For the text-containing cell, return its midpoint in [x, y] coordinate format. 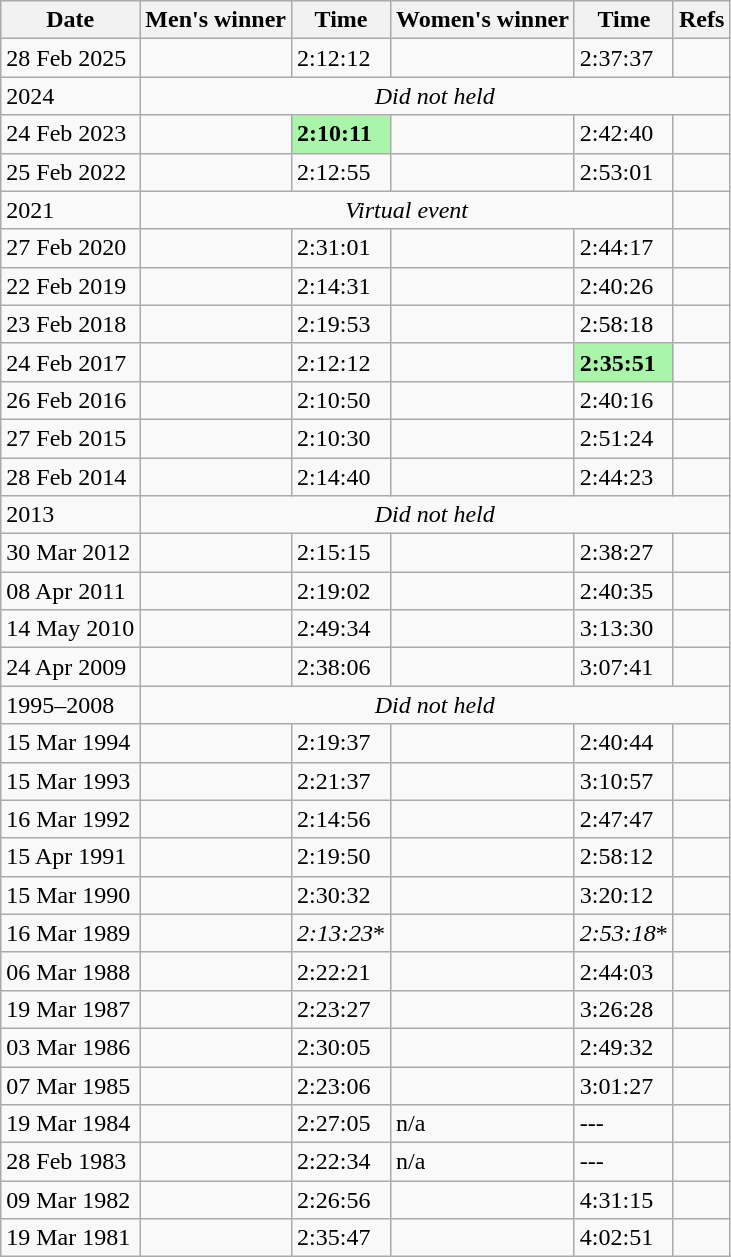
2:22:34 [342, 1162]
22 Feb 2019 [70, 286]
19 Mar 1987 [70, 1009]
Date [70, 20]
Virtual event [407, 210]
15 Mar 1990 [70, 895]
26 Feb 2016 [70, 400]
2:58:18 [624, 324]
16 Mar 1989 [70, 933]
15 Apr 1991 [70, 857]
2:31:01 [342, 248]
2:40:35 [624, 591]
06 Mar 1988 [70, 971]
2024 [70, 96]
2:38:27 [624, 553]
2:51:24 [624, 438]
2:26:56 [342, 1200]
2:22:21 [342, 971]
25 Feb 2022 [70, 172]
2:23:27 [342, 1009]
4:02:51 [624, 1238]
2:19:53 [342, 324]
09 Mar 1982 [70, 1200]
Men's winner [216, 20]
2:44:17 [624, 248]
2:10:11 [342, 134]
2:40:26 [624, 286]
23 Feb 2018 [70, 324]
2021 [70, 210]
2:44:03 [624, 971]
24 Feb 2023 [70, 134]
07 Mar 1985 [70, 1085]
28 Feb 1983 [70, 1162]
08 Apr 2011 [70, 591]
2:53:18* [624, 933]
2:35:51 [624, 362]
3:26:28 [624, 1009]
2:47:47 [624, 819]
3:10:57 [624, 781]
2:35:47 [342, 1238]
16 Mar 1992 [70, 819]
28 Feb 2014 [70, 477]
2:53:01 [624, 172]
3:13:30 [624, 629]
2:49:34 [342, 629]
2:19:02 [342, 591]
2:44:23 [624, 477]
27 Feb 2020 [70, 248]
2:37:37 [624, 58]
2013 [70, 515]
3:07:41 [624, 667]
2:14:40 [342, 477]
2:21:37 [342, 781]
3:01:27 [624, 1085]
2:40:44 [624, 743]
2:40:16 [624, 400]
2:42:40 [624, 134]
2:10:50 [342, 400]
24 Feb 2017 [70, 362]
2:27:05 [342, 1124]
2:12:55 [342, 172]
2:49:32 [624, 1047]
14 May 2010 [70, 629]
24 Apr 2009 [70, 667]
2:15:15 [342, 553]
Refs [701, 20]
03 Mar 1986 [70, 1047]
2:10:30 [342, 438]
19 Mar 1984 [70, 1124]
30 Mar 2012 [70, 553]
2:13:23* [342, 933]
Women's winner [483, 20]
27 Feb 2015 [70, 438]
3:20:12 [624, 895]
19 Mar 1981 [70, 1238]
2:30:32 [342, 895]
2:19:50 [342, 857]
28 Feb 2025 [70, 58]
2:23:06 [342, 1085]
4:31:15 [624, 1200]
1995–2008 [70, 705]
2:38:06 [342, 667]
2:19:37 [342, 743]
2:14:31 [342, 286]
2:58:12 [624, 857]
15 Mar 1993 [70, 781]
15 Mar 1994 [70, 743]
2:14:56 [342, 819]
2:30:05 [342, 1047]
